Determine the [x, y] coordinate at the center of the cell enclosing the given text.  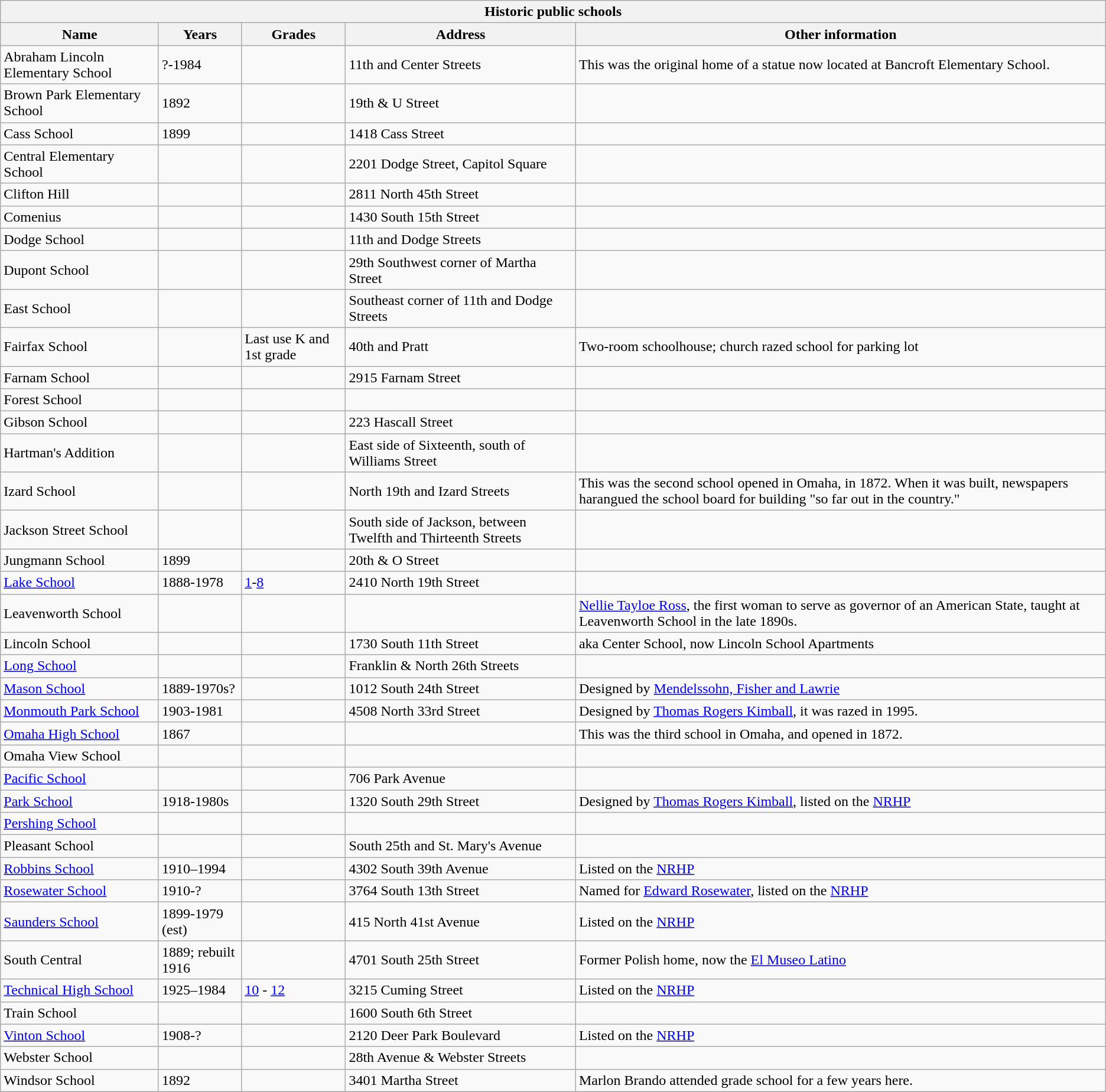
Park School [80, 801]
Historic public schools [553, 12]
Monmouth Park School [80, 711]
?-1984 [200, 65]
Comenius [80, 217]
2811 North 45th Street [461, 194]
Grades [294, 34]
Designed by Mendelssohn, Fisher and Lawrie [840, 688]
2915 Farnam Street [461, 378]
1910-? [200, 891]
South side of Jackson, between Twelfth and Thirteenth Streets [461, 529]
South Central [80, 960]
2201 Dodge Street, Capitol Square [461, 164]
3764 South 13th Street [461, 891]
Pershing School [80, 824]
1012 South 24th Street [461, 688]
11th and Center Streets [461, 65]
40th and Pratt [461, 346]
Last use K and 1st grade [294, 346]
Two-room schoolhouse; church razed school for parking lot [840, 346]
1918-1980s [200, 801]
Marlon Brando attended grade school for a few years here. [840, 1080]
Fairfax School [80, 346]
19th & U Street [461, 103]
East School [80, 308]
Other information [840, 34]
This was the original home of a statue now located at Bancroft Elementary School. [840, 65]
1899-1979 (est) [200, 922]
223 Hascall Street [461, 422]
aka Center School, now Lincoln School Apartments [840, 643]
Farnam School [80, 378]
East side of Sixteenth, south of Williams Street [461, 453]
415 North 41st Avenue [461, 922]
1888-1978 [200, 583]
1889; rebuilt 1916 [200, 960]
4302 South 39th Avenue [461, 869]
Vinton School [80, 1035]
Lincoln School [80, 643]
29th Southwest corner of Martha Street [461, 269]
Dodge School [80, 239]
Hartman's Addition [80, 453]
1889-1970s? [200, 688]
Named for Edward Rosewater, listed on the NRHP [840, 891]
Train School [80, 1013]
3401 Martha Street [461, 1080]
1908-? [200, 1035]
706 Park Avenue [461, 778]
Pleasant School [80, 846]
1903-1981 [200, 711]
Years [200, 34]
Windsor School [80, 1080]
Pacific School [80, 778]
Mason School [80, 688]
Abraham Lincoln Elementary School [80, 65]
Lake School [80, 583]
1730 South 11th Street [461, 643]
Webster School [80, 1058]
11th and Dodge Streets [461, 239]
Saunders School [80, 922]
Name [80, 34]
1600 South 6th Street [461, 1013]
4701 South 25th Street [461, 960]
1418 Cass Street [461, 134]
1910–1994 [200, 869]
1-8 [294, 583]
Address [461, 34]
Designed by Thomas Rogers Kimball, listed on the NRHP [840, 801]
1867 [200, 733]
North 19th and Izard Streets [461, 492]
South 25th and St. Mary's Avenue [461, 846]
Leavenworth School [80, 613]
Designed by Thomas Rogers Kimball, it was razed in 1995. [840, 711]
Southeast corner of 11th and Dodge Streets [461, 308]
Jungmann School [80, 560]
Robbins School [80, 869]
Clifton Hill [80, 194]
Former Polish home, now the El Museo Latino [840, 960]
2410 North 19th Street [461, 583]
Franklin & North 26th Streets [461, 666]
Omaha High School [80, 733]
Izard School [80, 492]
1320 South 29th Street [461, 801]
1925–1984 [200, 990]
Technical High School [80, 990]
Jackson Street School [80, 529]
Brown Park Elementary School [80, 103]
28th Avenue & Webster Streets [461, 1058]
Cass School [80, 134]
Nellie Tayloe Ross, the first woman to serve as governor of an American State, taught at Leavenworth School in the late 1890s. [840, 613]
Gibson School [80, 422]
Long School [80, 666]
4508 North 33rd Street [461, 711]
Central Elementary School [80, 164]
10 - 12 [294, 990]
Rosewater School [80, 891]
Omaha View School [80, 756]
This was the third school in Omaha, and opened in 1872. [840, 733]
Dupont School [80, 269]
20th & O Street [461, 560]
1430 South 15th Street [461, 217]
3215 Cuming Street [461, 990]
Forest School [80, 400]
2120 Deer Park Boulevard [461, 1035]
